Scan for the cell matching the given text and deliver its [X, Y] coordinate at center. 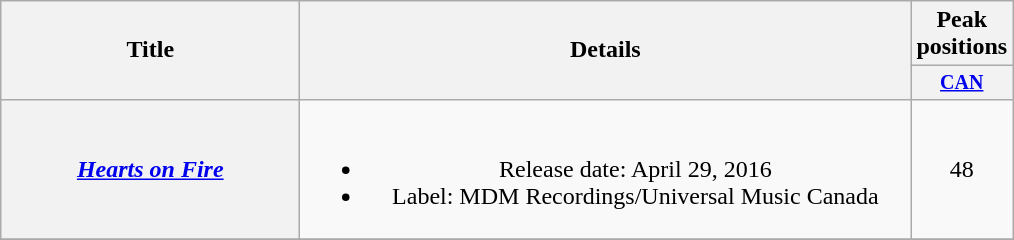
Details [606, 50]
Peakpositions [962, 34]
Hearts on Fire [150, 169]
Title [150, 50]
Release date: April 29, 2016Label: MDM Recordings/Universal Music Canada [606, 169]
CAN [962, 82]
48 [962, 169]
